Search for the cell housing the specified text and yield its (X, Y) center coordinate. 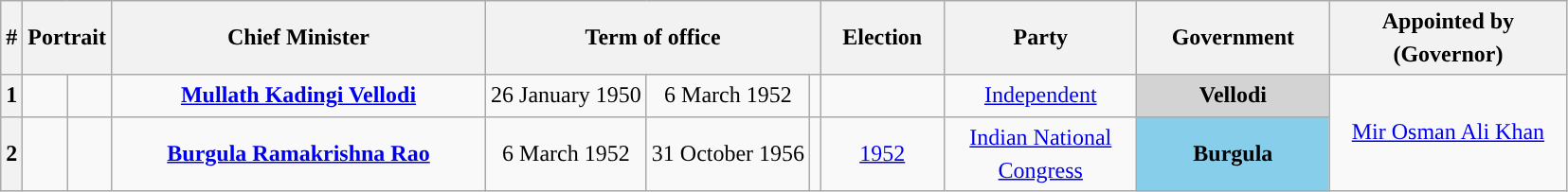
Vellodi (1234, 96)
Burgula (1234, 154)
# (11, 38)
Term of office (654, 38)
Indian National Congress (1040, 154)
1952 (883, 154)
Party (1040, 38)
Government (1234, 38)
Portrait (67, 38)
26 January 1950 (567, 96)
Election (883, 38)
31 October 1956 (728, 154)
Chief Minister (297, 38)
2 (11, 154)
Mir Osman Ali Khan (1448, 132)
Burgula Ramakrishna Rao (297, 154)
Mullath Kadingi Vellodi (297, 96)
1 (11, 96)
Appointed by(Governor) (1448, 38)
Independent (1040, 96)
